Detect which cell encompasses the target text, then output its [X, Y] center coordinate. 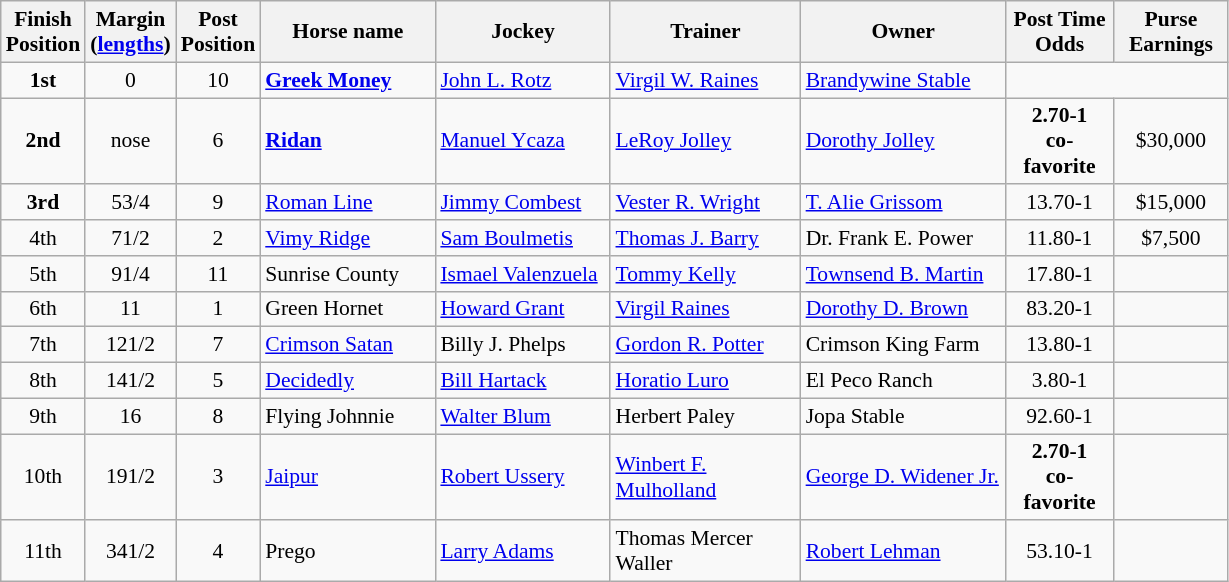
LeRoy Jolley [705, 142]
Brandywine Stable [904, 80]
6 [218, 142]
Green Hornet [348, 309]
191/2 [130, 478]
11.80-1 [1060, 238]
Crimson Satan [348, 345]
Howard Grant [522, 309]
Crimson King Farm [904, 345]
3 [218, 478]
Horse name [348, 32]
Tommy Kelly [705, 274]
Robert Ussery [522, 478]
13.70-1 [1060, 203]
George D. Widener Jr. [904, 478]
Prego [348, 552]
3rd [43, 203]
Owner [904, 32]
Dorothy D. Brown [904, 309]
341/2 [130, 552]
El Peco Ranch [904, 381]
Winbert F. Mulholland [705, 478]
8 [218, 416]
7 [218, 345]
Dr. Frank E. Power [904, 238]
17.80-1 [1060, 274]
2nd [43, 142]
Virgil W. Raines [705, 80]
5th [43, 274]
9th [43, 416]
53/4 [130, 203]
Trainer [705, 32]
0 [130, 80]
Horatio Luro [705, 381]
nose [130, 142]
$15,000 [1170, 203]
53.10-1 [1060, 552]
2 [218, 238]
Walter Blum [522, 416]
Ismael Valenzuela [522, 274]
Vimy Ridge [348, 238]
92.60-1 [1060, 416]
Billy J. Phelps [522, 345]
Virgil Raines [705, 309]
141/2 [130, 381]
Margin (lengths) [130, 32]
Jaipur [348, 478]
Roman Line [348, 203]
Greek Money [348, 80]
Thomas J. Barry [705, 238]
11th [43, 552]
Manuel Ycaza [522, 142]
Dorothy Jolley [904, 142]
Jimmy Combest [522, 203]
John L. Rotz [522, 80]
Post Position [218, 32]
$30,000 [1170, 142]
Sam Boulmetis [522, 238]
$7,500 [1170, 238]
1 [218, 309]
Herbert Paley [705, 416]
Thomas Mercer Waller [705, 552]
13.80-1 [1060, 345]
9 [218, 203]
Decidedly [348, 381]
Finish Position [43, 32]
1st [43, 80]
83.20-1 [1060, 309]
4th [43, 238]
Purse Earnings [1170, 32]
Jopa Stable [904, 416]
10 [218, 80]
Townsend B. Martin [904, 274]
91/4 [130, 274]
4 [218, 552]
121/2 [130, 345]
Bill Hartack [522, 381]
Robert Lehman [904, 552]
Larry Adams [522, 552]
7th [43, 345]
71/2 [130, 238]
8th [43, 381]
T. Alie Grissom [904, 203]
Flying Johnnie [348, 416]
5 [218, 381]
Sunrise County [348, 274]
Jockey [522, 32]
6th [43, 309]
16 [130, 416]
Vester R. Wright [705, 203]
Post Time Odds [1060, 32]
Ridan [348, 142]
10th [43, 478]
Gordon R. Potter [705, 345]
3.80-1 [1060, 381]
